Return (x, y) of the center of cell containing provided text 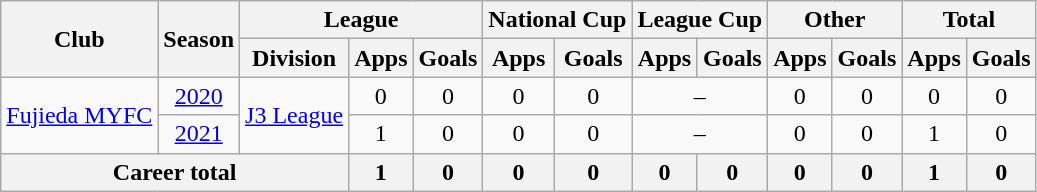
Total (969, 20)
2020 (199, 96)
Division (294, 58)
League Cup (700, 20)
Fujieda MYFC (80, 115)
Career total (175, 172)
Club (80, 39)
National Cup (558, 20)
Other (835, 20)
J3 League (294, 115)
League (362, 20)
Season (199, 39)
2021 (199, 134)
